Capture the cell that displays the provided text and extract its [x, y] central coordinate. 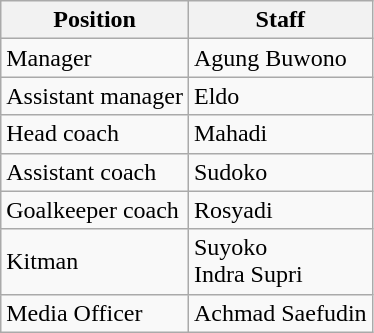
Achmad Saefudin [280, 313]
Media Officer [95, 313]
Assistant manager [95, 96]
Position [95, 20]
Assistant coach [95, 172]
Agung Buwono [280, 58]
Rosyadi [280, 210]
Staff [280, 20]
Goalkeeper coach [95, 210]
Head coach [95, 134]
Eldo [280, 96]
Kitman [95, 262]
Sudoko [280, 172]
Mahadi [280, 134]
Suyoko Indra Supri [280, 262]
Manager [95, 58]
